Provide the (X, Y) coordinate of the cell's center where the given text is located.  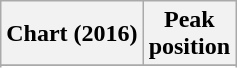
Peakposition (189, 34)
Chart (2016) (72, 34)
